Provide the (X, Y) coordinate of the cell's center where the given text is located.  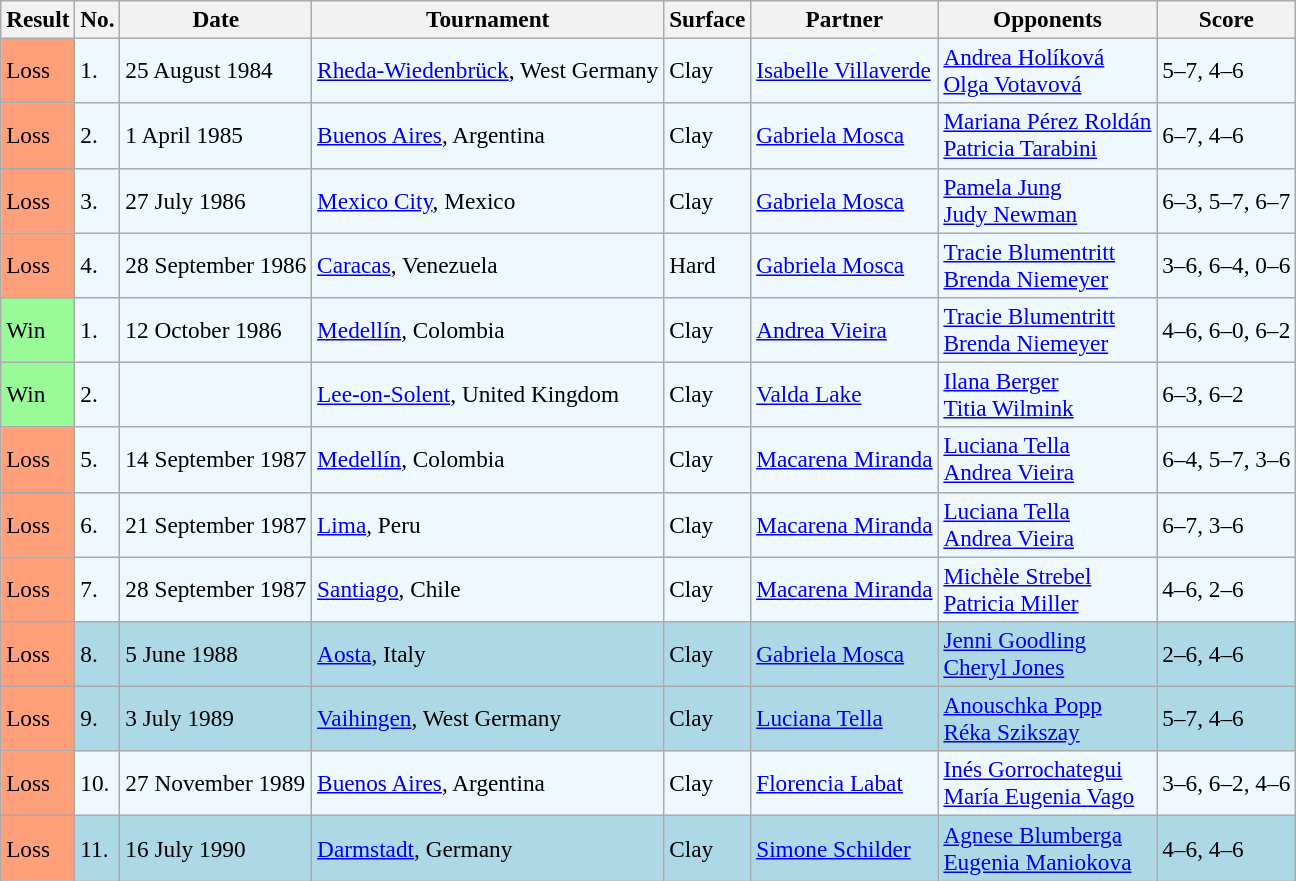
6–3, 5–7, 6–7 (1226, 200)
Santiago, Chile (488, 588)
6–7, 3–6 (1226, 524)
Hard (708, 264)
Aosta, Italy (488, 654)
Mariana Pérez Roldán Patricia Tarabini (1048, 136)
Vaihingen, West Germany (488, 718)
Date (216, 19)
Agnese Blumberga Eugenia Maniokova (1048, 848)
3–6, 6–2, 4–6 (1226, 784)
6–3, 6–2 (1226, 394)
14 September 1987 (216, 460)
5. (98, 460)
Partner (844, 19)
9. (98, 718)
3 July 1989 (216, 718)
Simone Schilder (844, 848)
Pamela Jung Judy Newman (1048, 200)
Michèle Strebel Patricia Miller (1048, 588)
Caracas, Venezuela (488, 264)
4–6, 4–6 (1226, 848)
3–6, 6–4, 0–6 (1226, 264)
5 June 1988 (216, 654)
Andrea Vieira (844, 330)
6–4, 5–7, 3–6 (1226, 460)
21 September 1987 (216, 524)
Lima, Peru (488, 524)
Luciana Tella (844, 718)
25 August 1984 (216, 70)
Surface (708, 19)
Opponents (1048, 19)
Mexico City, Mexico (488, 200)
Result (38, 19)
8. (98, 654)
7. (98, 588)
Ilana Berger Titia Wilmink (1048, 394)
28 September 1987 (216, 588)
2–6, 4–6 (1226, 654)
10. (98, 784)
Andrea Holíková Olga Votavová (1048, 70)
Rheda-Wiedenbrück, West Germany (488, 70)
Tournament (488, 19)
11. (98, 848)
27 July 1986 (216, 200)
3. (98, 200)
4. (98, 264)
4–6, 6–0, 6–2 (1226, 330)
Isabelle Villaverde (844, 70)
Jenni Goodling Cheryl Jones (1048, 654)
6–7, 4–6 (1226, 136)
Inés Gorrochategui María Eugenia Vago (1048, 784)
Valda Lake (844, 394)
1 April 1985 (216, 136)
4–6, 2–6 (1226, 588)
6. (98, 524)
Lee-on-Solent, United Kingdom (488, 394)
27 November 1989 (216, 784)
16 July 1990 (216, 848)
Darmstadt, Germany (488, 848)
No. (98, 19)
28 September 1986 (216, 264)
Score (1226, 19)
12 October 1986 (216, 330)
Florencia Labat (844, 784)
Anouschka Popp Réka Szikszay (1048, 718)
